Locate the cell with the specified text and output its [X, Y] center coordinate. 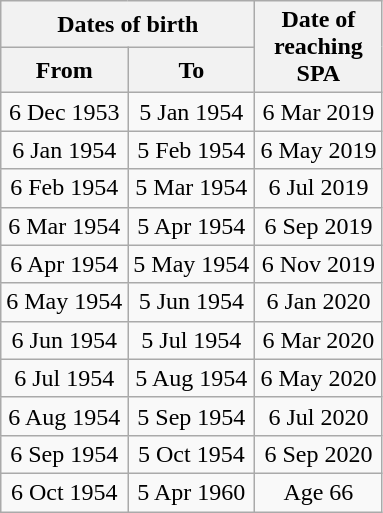
6 Jul 1954 [64, 378]
6 May 2019 [318, 150]
6 Mar 2020 [318, 340]
5 Mar 1954 [192, 188]
5 Sep 1954 [192, 416]
6 Mar 2019 [318, 112]
6 May 1954 [64, 302]
Dates of birth [128, 24]
6 Jan 2020 [318, 302]
6 Jul 2019 [318, 188]
6 Nov 2019 [318, 264]
5 Aug 1954 [192, 378]
6 Aug 1954 [64, 416]
6 Sep 1954 [64, 454]
6 Mar 1954 [64, 226]
6 Jun 1954 [64, 340]
6 Dec 1953 [64, 112]
5 Apr 1954 [192, 226]
5 Oct 1954 [192, 454]
Date ofreachingSPA [318, 47]
6 Jul 2020 [318, 416]
5 Apr 1960 [192, 492]
5 Jan 1954 [192, 112]
5 Feb 1954 [192, 150]
6 Apr 1954 [64, 264]
5 May 1954 [192, 264]
6 May 2020 [318, 378]
From [64, 70]
6 Sep 2019 [318, 226]
5 Jul 1954 [192, 340]
6 Oct 1954 [64, 492]
To [192, 70]
6 Sep 2020 [318, 454]
6 Jan 1954 [64, 150]
6 Feb 1954 [64, 188]
5 Jun 1954 [192, 302]
Age 66 [318, 492]
